Identify which cell holds the provided text, then report its (X, Y) central coordinate. 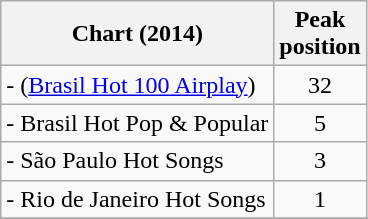
- Rio de Janeiro Hot Songs (138, 199)
3 (320, 161)
- (Brasil Hot 100 Airplay) (138, 85)
1 (320, 199)
5 (320, 123)
Peakposition (320, 34)
Chart (2014) (138, 34)
- São Paulo Hot Songs (138, 161)
32 (320, 85)
- Brasil Hot Pop & Popular (138, 123)
